Detect which cell encompasses the target text, then output its [x, y] center coordinate. 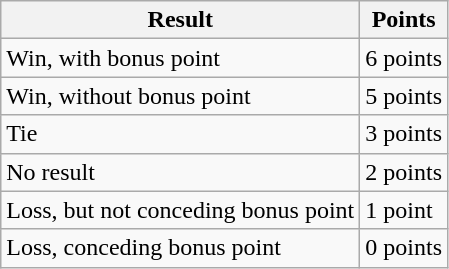
Win, without bonus point [180, 96]
Win, with bonus point [180, 58]
No result [180, 172]
2 points [404, 172]
Loss, but not conceding bonus point [180, 210]
6 points [404, 58]
Tie [180, 134]
5 points [404, 96]
Result [180, 20]
1 point [404, 210]
Loss, conceding bonus point [180, 248]
0 points [404, 248]
Points [404, 20]
3 points [404, 134]
